Scan for the cell matching the given text and deliver its [X, Y] coordinate at center. 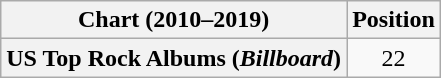
US Top Rock Albums (Billboard) [174, 58]
Position [394, 20]
22 [394, 58]
Chart (2010–2019) [174, 20]
